Output the [X, Y] coordinate of the center of the cell containing the given text.  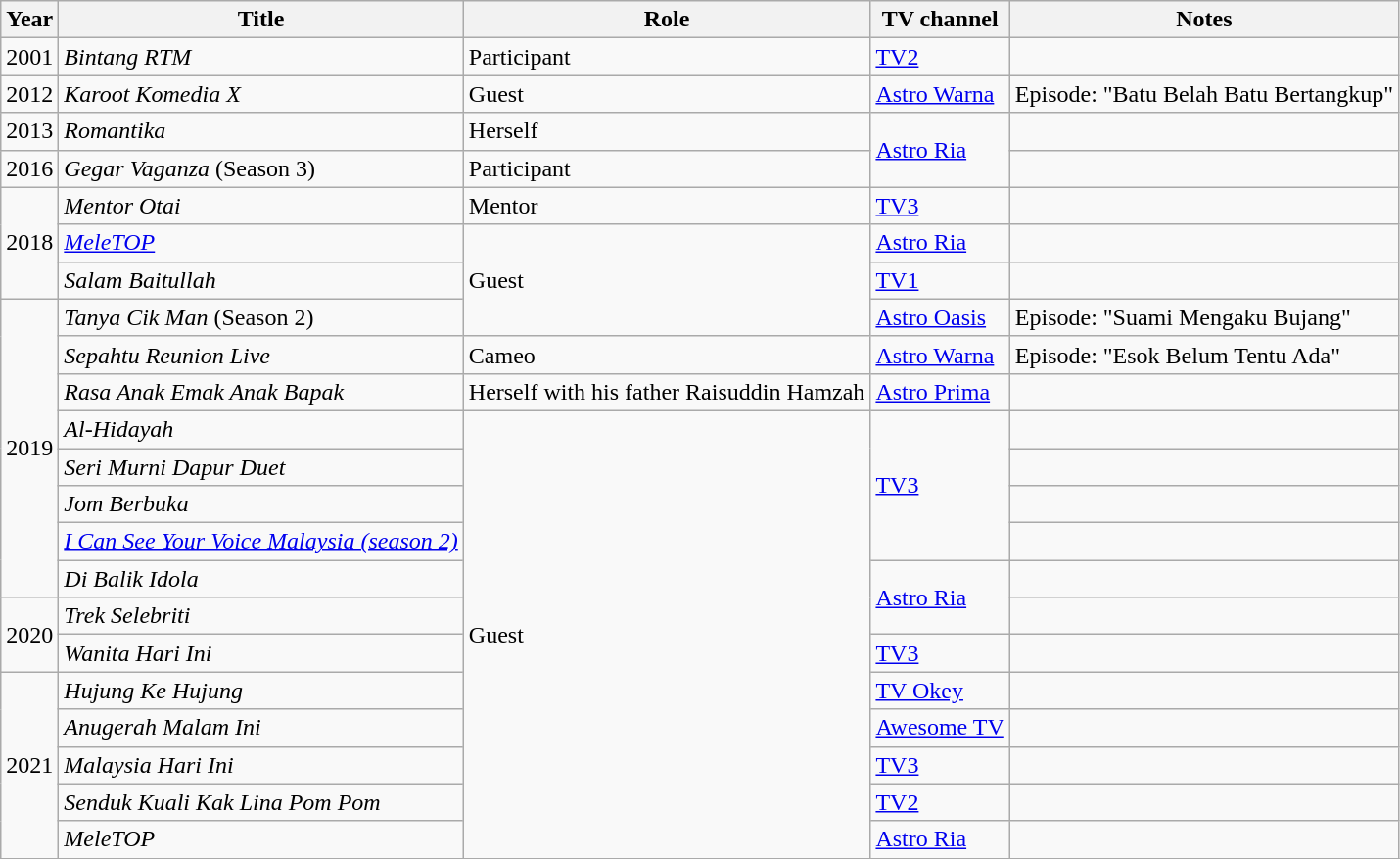
2012 [29, 94]
Episode: "Suami Mengaku Bujang" [1204, 317]
Rasa Anak Emak Anak Bapak [260, 392]
Romantika [260, 131]
Herself [667, 131]
Wanita Hari Ini [260, 653]
2019 [29, 448]
I Can See Your Voice Malaysia (season 2) [260, 542]
Seri Murni Dapur Duet [260, 467]
2021 [29, 765]
Herself with his father Raisuddin Hamzah [667, 392]
Tanya Cik Man (Season 2) [260, 317]
Sepahtu Reunion Live [260, 355]
Al-Hidayah [260, 429]
Episode: "Batu Belah Batu Bertangkup" [1204, 94]
Salam Baitullah [260, 280]
Episode: "Esok Belum Tentu Ada" [1204, 355]
Gegar Vaganza (Season 3) [260, 168]
TV1 [940, 280]
Trek Selebriti [260, 616]
2016 [29, 168]
Awesome TV [940, 728]
Jom Berbuka [260, 504]
2018 [29, 243]
Malaysia Hari Ini [260, 765]
Role [667, 20]
Anugerah Malam Ini [260, 728]
Mentor Otai [260, 206]
Mentor [667, 206]
Hujung Ke Hujung [260, 691]
TV channel [940, 20]
Di Balik Idola [260, 579]
Senduk Kuali Kak Lina Pom Pom [260, 802]
Cameo [667, 355]
Astro Oasis [940, 317]
2001 [29, 57]
2013 [29, 131]
Notes [1204, 20]
TV Okey [940, 691]
Title [260, 20]
Karoot Komedia X [260, 94]
2020 [29, 635]
Astro Prima [940, 392]
Bintang RTM [260, 57]
Year [29, 20]
